Provide the [X, Y] coordinate of the cell's center where the given text is located.  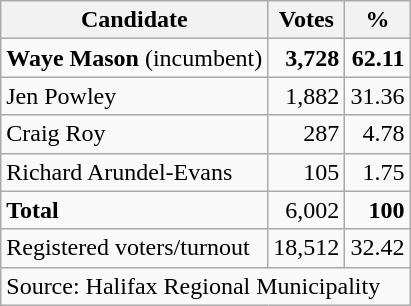
6,002 [306, 210]
100 [378, 210]
287 [306, 134]
31.36 [378, 96]
Registered voters/turnout [134, 248]
Total [134, 210]
1.75 [378, 172]
Candidate [134, 20]
1,882 [306, 96]
Waye Mason (incumbent) [134, 58]
Votes [306, 20]
32.42 [378, 248]
4.78 [378, 134]
Jen Powley [134, 96]
% [378, 20]
3,728 [306, 58]
105 [306, 172]
Richard Arundel-Evans [134, 172]
Source: Halifax Regional Municipality [206, 286]
18,512 [306, 248]
Craig Roy [134, 134]
62.11 [378, 58]
